Determine the [x, y] coordinate at the center of the cell enclosing the given text.  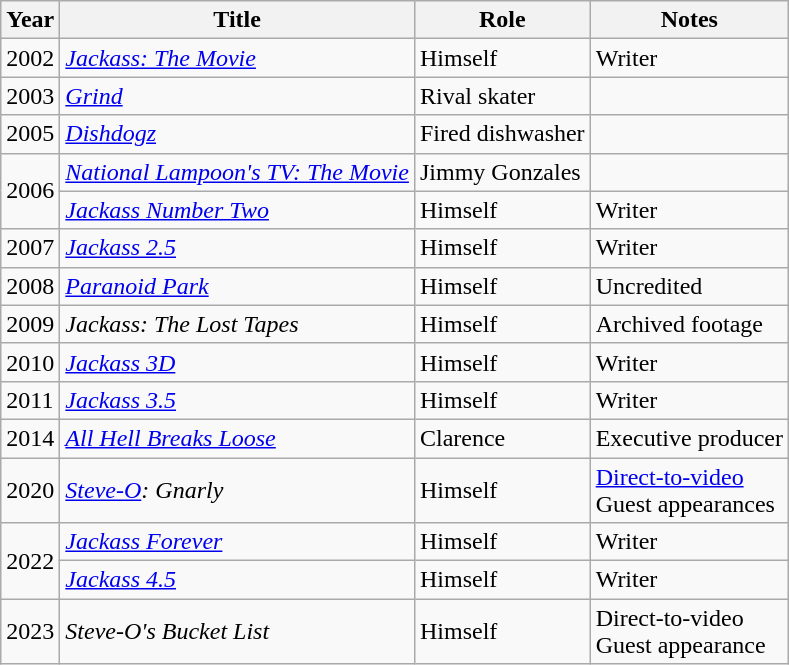
Clarence [502, 438]
Notes [689, 20]
Role [502, 20]
Uncredited [689, 286]
2014 [30, 438]
Steve-O: Gnarly [238, 490]
Jackass 2.5 [238, 248]
Year [30, 20]
2008 [30, 286]
Direct-to-videoGuest appearances [689, 490]
Dishdogz [238, 134]
Jimmy Gonzales [502, 172]
Archived footage [689, 324]
Jackass Forever [238, 542]
2003 [30, 96]
Jackass 4.5 [238, 580]
All Hell Breaks Loose [238, 438]
Title [238, 20]
Grind [238, 96]
2002 [30, 58]
National Lampoon's TV: The Movie [238, 172]
2011 [30, 400]
2022 [30, 561]
Jackass: The Movie [238, 58]
Steve-O's Bucket List [238, 632]
2010 [30, 362]
Direct-to-videoGuest appearance [689, 632]
2006 [30, 191]
Fired dishwasher [502, 134]
2020 [30, 490]
Jackass Number Two [238, 210]
Jackass 3D [238, 362]
Rival skater [502, 96]
2007 [30, 248]
Jackass 3.5 [238, 400]
2005 [30, 134]
2023 [30, 632]
2009 [30, 324]
Paranoid Park [238, 286]
Jackass: The Lost Tapes [238, 324]
Executive producer [689, 438]
